Capture the cell that displays the provided text and extract its (X, Y) central coordinate. 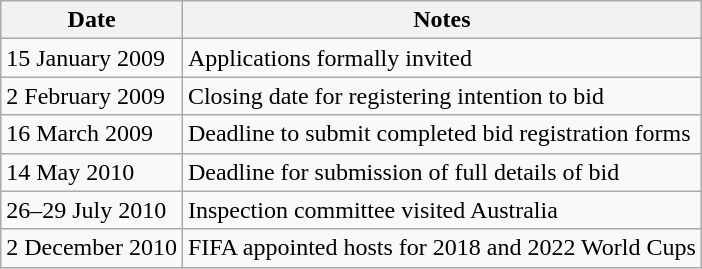
2 December 2010 (92, 248)
14 May 2010 (92, 172)
Date (92, 20)
FIFA appointed hosts for 2018 and 2022 World Cups (442, 248)
16 March 2009 (92, 134)
15 January 2009 (92, 58)
2 February 2009 (92, 96)
Notes (442, 20)
26–29 July 2010 (92, 210)
Deadline to submit completed bid registration forms (442, 134)
Applications formally invited (442, 58)
Closing date for registering intention to bid (442, 96)
Deadline for submission of full details of bid (442, 172)
Inspection committee visited Australia (442, 210)
